For the text-containing cell, return its midpoint in (X, Y) coordinate format. 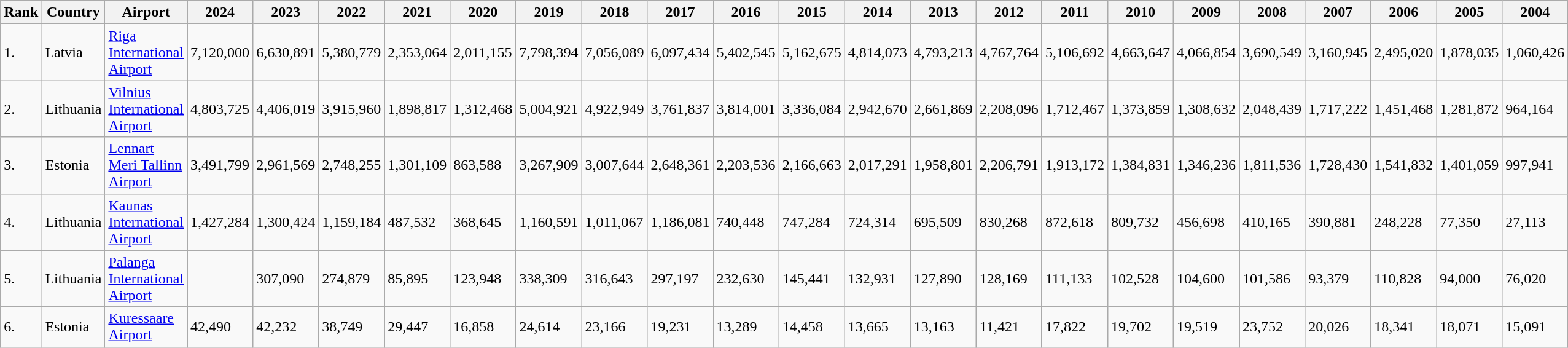
4,767,764 (1008, 52)
Airport (146, 12)
487,532 (418, 222)
6,097,434 (681, 52)
6. (21, 327)
Rank (21, 12)
3,915,960 (351, 109)
1,878,035 (1469, 52)
2006 (1404, 12)
2016 (746, 12)
2,353,064 (418, 52)
1,373,859 (1140, 109)
2,206,791 (1008, 165)
111,133 (1075, 279)
274,879 (351, 279)
145,441 (812, 279)
4,922,949 (614, 109)
29,447 (418, 327)
3,007,644 (614, 165)
Lennart Meri Tallinn Airport (146, 165)
2. (21, 109)
2,961,569 (286, 165)
1,541,832 (1404, 165)
1,186,081 (681, 222)
2022 (351, 12)
5,402,545 (746, 52)
Riga International Airport (146, 52)
1,060,426 (1535, 52)
16,858 (483, 327)
338,309 (549, 279)
3,690,549 (1273, 52)
307,090 (286, 279)
232,630 (746, 279)
4,663,647 (1140, 52)
1,712,467 (1075, 109)
77,350 (1469, 222)
85,895 (418, 279)
23,752 (1273, 327)
1,160,591 (549, 222)
1. (21, 52)
5,004,921 (549, 109)
2,748,255 (351, 165)
42,490 (220, 327)
872,618 (1075, 222)
964,164 (1535, 109)
830,268 (1008, 222)
1,898,817 (418, 109)
2018 (614, 12)
1,300,424 (286, 222)
3,267,909 (549, 165)
19,519 (1206, 327)
390,881 (1338, 222)
248,228 (1404, 222)
809,732 (1140, 222)
1,811,536 (1273, 165)
27,113 (1535, 222)
7,056,089 (614, 52)
3,160,945 (1338, 52)
747,284 (812, 222)
2008 (1273, 12)
Vilnius International Airport (146, 109)
4,066,854 (1206, 52)
4. (21, 222)
2012 (1008, 12)
1,308,632 (1206, 109)
724,314 (877, 222)
101,586 (1273, 279)
2007 (1338, 12)
4,814,073 (877, 52)
5,380,779 (351, 52)
20,026 (1338, 327)
110,828 (1404, 279)
1,958,801 (943, 165)
2021 (418, 12)
13,665 (877, 327)
Country (74, 12)
3. (21, 165)
5,162,675 (812, 52)
19,231 (681, 327)
4,406,019 (286, 109)
1,301,109 (418, 165)
6,630,891 (286, 52)
410,165 (1273, 222)
5,106,692 (1075, 52)
13,289 (746, 327)
Kuressaare Airport (146, 327)
1,717,222 (1338, 109)
2,017,291 (877, 165)
4,803,725 (220, 109)
1,401,059 (1469, 165)
24,614 (549, 327)
18,071 (1469, 327)
3,761,837 (681, 109)
1,913,172 (1075, 165)
4,793,213 (943, 52)
2,661,869 (943, 109)
2,208,096 (1008, 109)
76,020 (1535, 279)
2019 (549, 12)
13,163 (943, 327)
2023 (286, 12)
1,312,468 (483, 109)
3,336,084 (812, 109)
127,890 (943, 279)
2,166,663 (812, 165)
7,798,394 (549, 52)
38,749 (351, 327)
2005 (1469, 12)
863,588 (483, 165)
997,941 (1535, 165)
93,379 (1338, 279)
2011 (1075, 12)
Latvia (74, 52)
368,645 (483, 222)
1,281,872 (1469, 109)
2014 (877, 12)
2009 (1206, 12)
1,728,430 (1338, 165)
104,600 (1206, 279)
3,814,001 (746, 109)
2017 (681, 12)
2010 (1140, 12)
128,169 (1008, 279)
2,495,020 (1404, 52)
1,346,236 (1206, 165)
Kaunas International Airport (146, 222)
2020 (483, 12)
2015 (812, 12)
5. (21, 279)
3,491,799 (220, 165)
297,197 (681, 279)
1,451,468 (1404, 109)
2013 (943, 12)
2004 (1535, 12)
42,232 (286, 327)
2,203,536 (746, 165)
1,159,184 (351, 222)
15,091 (1535, 327)
1,384,831 (1140, 165)
132,931 (877, 279)
18,341 (1404, 327)
740,448 (746, 222)
1,011,067 (614, 222)
123,948 (483, 279)
14,458 (812, 327)
7,120,000 (220, 52)
2,648,361 (681, 165)
2024 (220, 12)
102,528 (1140, 279)
695,509 (943, 222)
23,166 (614, 327)
2,011,155 (483, 52)
456,698 (1206, 222)
19,702 (1140, 327)
Palanga International Airport (146, 279)
11,421 (1008, 327)
2,048,439 (1273, 109)
316,643 (614, 279)
1,427,284 (220, 222)
17,822 (1075, 327)
94,000 (1469, 279)
2,942,670 (877, 109)
